Return the [x, y] coordinate for the center point of the cell that contains the specified text.  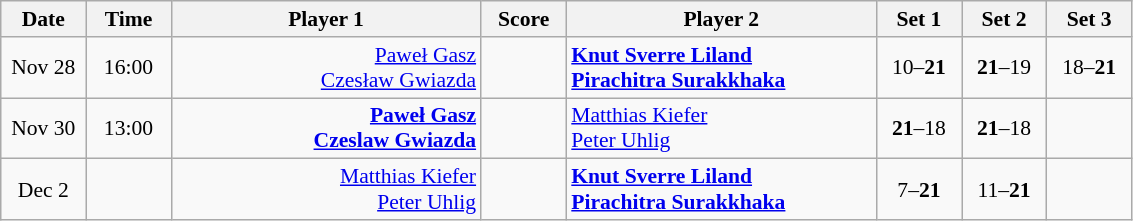
Set 2 [1004, 19]
10–21 [918, 68]
11–21 [1004, 190]
Paweł Gasz Czesław Gwiazda [326, 68]
16:00 [128, 68]
Nov 28 [44, 68]
7–21 [918, 190]
13:00 [128, 128]
Dec 2 [44, 190]
Time [128, 19]
18–21 [1090, 68]
Score [524, 19]
21–19 [1004, 68]
Player 2 [721, 19]
Paweł Gasz Czeslaw Gwiazda [326, 128]
Set 1 [918, 19]
Date [44, 19]
Nov 30 [44, 128]
Set 3 [1090, 19]
Player 1 [326, 19]
